Return the (X, Y) coordinate for the center point of the cell that contains the specified text.  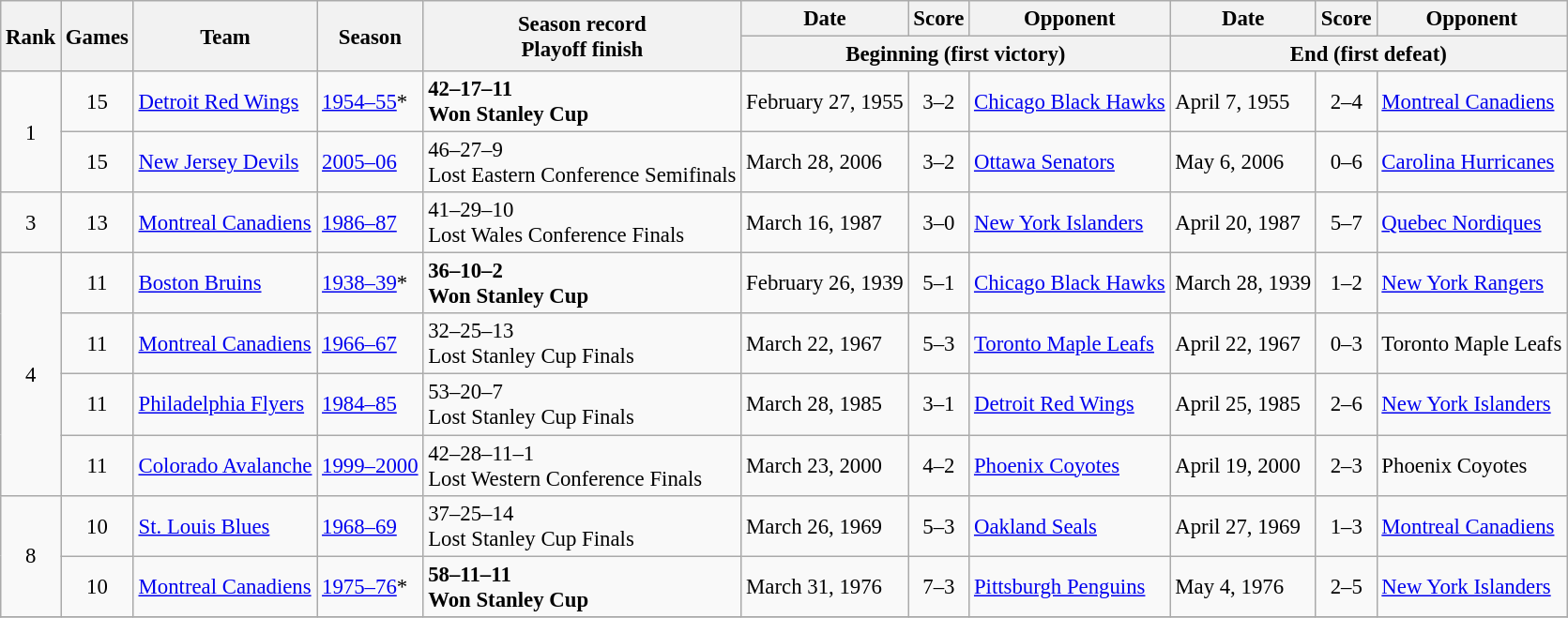
4 (31, 374)
1–2 (1346, 283)
April 20, 1987 (1242, 223)
2005–06 (370, 163)
1966–67 (370, 343)
41–29–10Lost Wales Conference Finals (582, 223)
Games (98, 36)
April 22, 1967 (1242, 343)
37–25–14Lost Stanley Cup Finals (582, 525)
March 28, 1985 (825, 405)
58–11–11Won Stanley Cup (582, 587)
1968–69 (370, 525)
2–3 (1346, 465)
4–2 (938, 465)
1986–87 (370, 223)
May 6, 2006 (1242, 163)
Boston Bruins (225, 283)
March 28, 2006 (825, 163)
53–20–7Lost Stanley Cup Finals (582, 405)
8 (31, 555)
0–3 (1346, 343)
March 22, 1967 (825, 343)
36–10–2Won Stanley Cup (582, 283)
Season recordPlayoff finish (582, 36)
0–6 (1346, 163)
Oakland Seals (1070, 525)
Rank (31, 36)
Beginning (first victory) (955, 54)
Season (370, 36)
Colorado Avalanche (225, 465)
February 26, 1939 (825, 283)
5–7 (1346, 223)
3–1 (938, 405)
February 27, 1955 (825, 101)
Ottawa Senators (1070, 163)
1954–55* (370, 101)
32–25–13Lost Stanley Cup Finals (582, 343)
Quebec Nordiques (1471, 223)
End (first defeat) (1368, 54)
1–3 (1346, 525)
March 28, 1939 (1242, 283)
2–5 (1346, 587)
3 (31, 223)
March 23, 2000 (825, 465)
April 27, 1969 (1242, 525)
March 16, 1987 (825, 223)
2–4 (1346, 101)
1975–76* (370, 587)
1984–85 (370, 405)
3–0 (938, 223)
1938–39* (370, 283)
April 7, 1955 (1242, 101)
5–1 (938, 283)
April 19, 2000 (1242, 465)
St. Louis Blues (225, 525)
March 31, 1976 (825, 587)
42–28–11–1Lost Western Conference Finals (582, 465)
2–6 (1346, 405)
Carolina Hurricanes (1471, 163)
Philadelphia Flyers (225, 405)
March 26, 1969 (825, 525)
May 4, 1976 (1242, 587)
46–27–9Lost Eastern Conference Semifinals (582, 163)
Pittsburgh Penguins (1070, 587)
42–17–11Won Stanley Cup (582, 101)
Team (225, 36)
New Jersey Devils (225, 163)
1999–2000 (370, 465)
1 (31, 131)
7–3 (938, 587)
13 (98, 223)
April 25, 1985 (1242, 405)
New York Rangers (1471, 283)
